Search for the cell housing the specified text and yield its [X, Y] center coordinate. 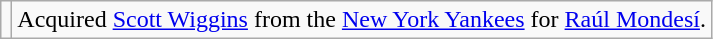
Acquired Scott Wiggins from the New York Yankees for Raúl Mondesí. [362, 20]
